Provide the (x, y) coordinate of the cell's center where the given text is located.  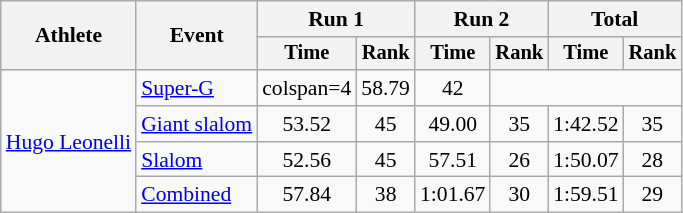
58.79 (386, 88)
Giant slalom (196, 124)
30 (519, 195)
1:59.51 (586, 195)
53.52 (306, 124)
52.56 (306, 160)
Athlete (68, 36)
26 (519, 160)
1:42.52 (586, 124)
Total (614, 19)
42 (452, 88)
Slalom (196, 160)
38 (386, 195)
Hugo Leonelli (68, 141)
Run 1 (336, 19)
1:01.67 (452, 195)
colspan=4 (306, 88)
57.84 (306, 195)
Super-G (196, 88)
Event (196, 36)
Combined (196, 195)
29 (653, 195)
1:50.07 (586, 160)
49.00 (452, 124)
Run 2 (482, 19)
57.51 (452, 160)
28 (653, 160)
